Return the (X, Y) coordinate for the center point of the cell that contains the specified text.  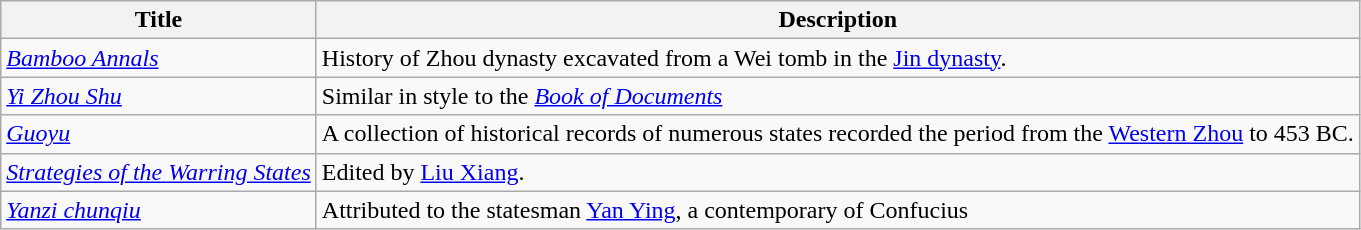
Yanzi chunqiu (159, 210)
Yi Zhou Shu (159, 96)
Attributed to the statesman Yan Ying, a contemporary of Confucius (838, 210)
Description (838, 20)
Title (159, 20)
Strategies of the Warring States (159, 172)
Guoyu (159, 134)
Bamboo Annals (159, 58)
Edited by Liu Xiang. (838, 172)
A collection of historical records of numerous states recorded the period from the Western Zhou to 453 BC. (838, 134)
History of Zhou dynasty excavated from a Wei tomb in the Jin dynasty. (838, 58)
Similar in style to the Book of Documents (838, 96)
